Scan for the cell matching the given text and deliver its [x, y] coordinate at center. 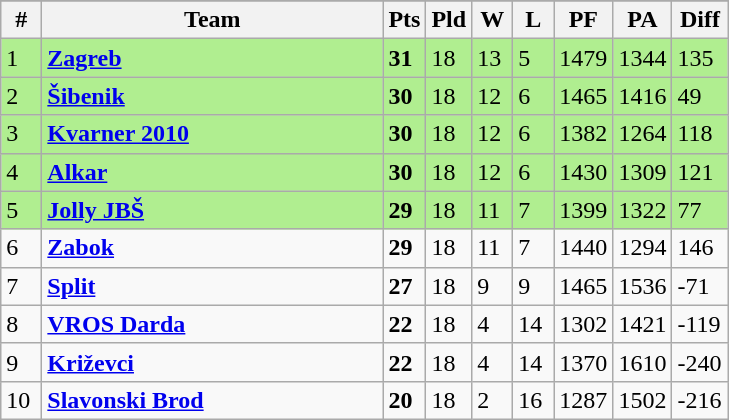
1 [22, 58]
1382 [584, 134]
Zabok [212, 248]
# [22, 20]
1421 [642, 324]
Diff [700, 20]
118 [700, 134]
16 [534, 400]
1294 [642, 248]
1322 [642, 210]
20 [404, 400]
8 [22, 324]
135 [700, 58]
121 [700, 172]
31 [404, 58]
-71 [700, 286]
W [492, 20]
1399 [584, 210]
Alkar [212, 172]
Jolly JBŠ [212, 210]
1536 [642, 286]
Kvarner 2010 [212, 134]
1302 [584, 324]
Šibenik [212, 96]
Team [212, 20]
1440 [584, 248]
146 [700, 248]
77 [700, 210]
3 [22, 134]
VROS Darda [212, 324]
-216 [700, 400]
13 [492, 58]
27 [404, 286]
1287 [584, 400]
-240 [700, 362]
Križevci [212, 362]
1344 [642, 58]
PA [642, 20]
Zagreb [212, 58]
1416 [642, 96]
Split [212, 286]
1264 [642, 134]
49 [700, 96]
10 [22, 400]
L [534, 20]
Pld [449, 20]
1502 [642, 400]
Slavonski Brod [212, 400]
1370 [584, 362]
-119 [700, 324]
1309 [642, 172]
1479 [584, 58]
Pts [404, 20]
1430 [584, 172]
1610 [642, 362]
PF [584, 20]
